Capture the cell that displays the provided text and extract its [X, Y] central coordinate. 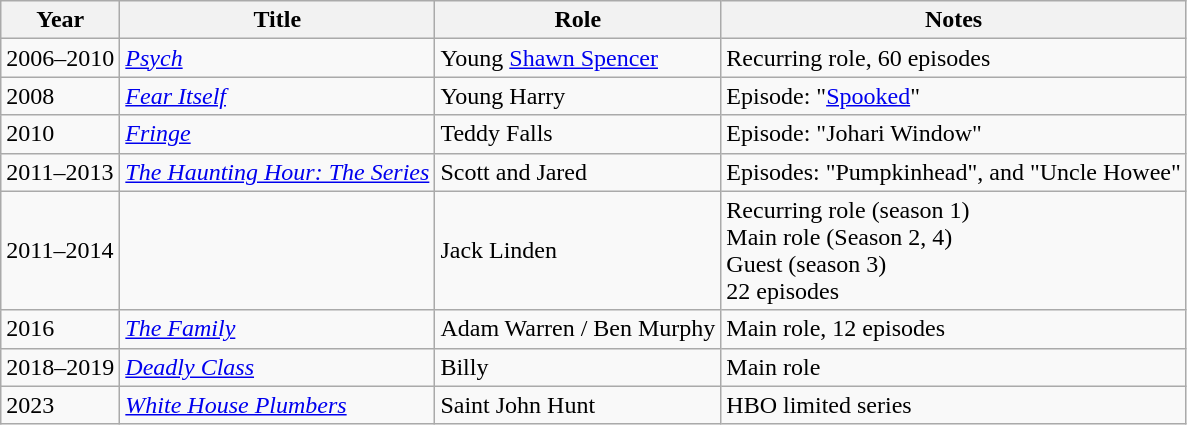
Adam Warren / Ben Murphy [578, 329]
2011–2014 [60, 250]
Teddy Falls [578, 134]
The Haunting Hour: The Series [278, 172]
2006–2010 [60, 58]
Episode: "Spooked" [954, 96]
The Family [278, 329]
Scott and Jared [578, 172]
2018–2019 [60, 367]
Main role, 12 episodes [954, 329]
Young Harry [578, 96]
Billy [578, 367]
Deadly Class [278, 367]
Year [60, 20]
Jack Linden [578, 250]
White House Plumbers [278, 405]
Psych [278, 58]
Fear Itself [278, 96]
Recurring role (season 1)Main role (Season 2, 4)Guest (season 3)22 episodes [954, 250]
Title [278, 20]
Recurring role, 60 episodes [954, 58]
Main role [954, 367]
2008 [60, 96]
Saint John Hunt [578, 405]
2016 [60, 329]
2010 [60, 134]
Fringe [278, 134]
Episodes: "Pumpkinhead", and "Uncle Howee" [954, 172]
2011–2013 [60, 172]
Young Shawn Spencer [578, 58]
2023 [60, 405]
Notes [954, 20]
Role [578, 20]
HBO limited series [954, 405]
Episode: "Johari Window" [954, 134]
